Return [x, y] of the center of cell containing provided text 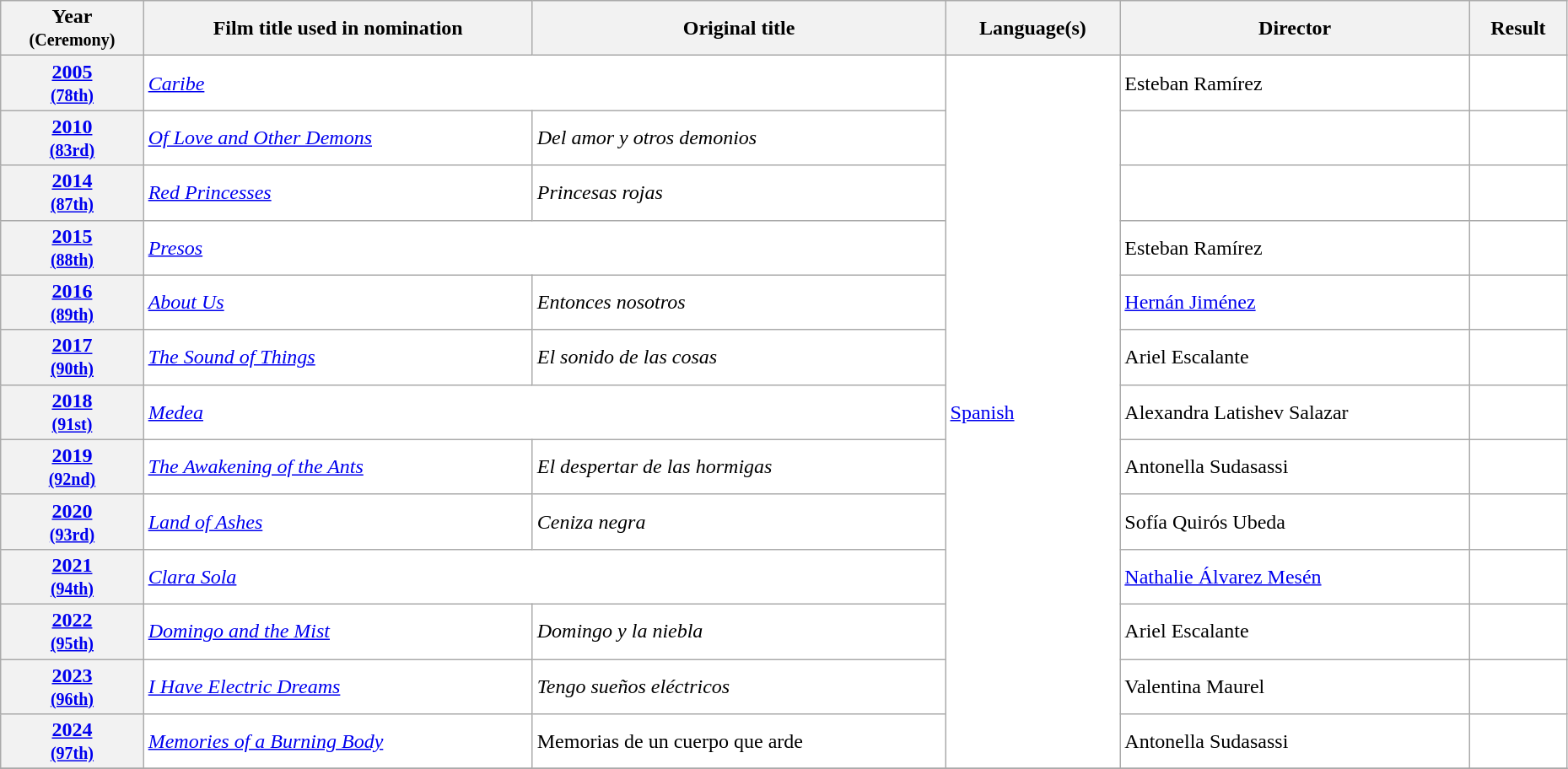
Alexandra Latishev Salazar [1296, 411]
Nathalie Álvarez Mesén [1296, 577]
Original title [739, 29]
2019(92nd) [73, 467]
Hernán Jiménez [1296, 302]
Year(Ceremony) [73, 29]
Presos [545, 248]
Del amor y otros demonios [739, 138]
2022(95th) [73, 631]
Director [1296, 29]
Memories of a Burning Body [337, 742]
2015(88th) [73, 248]
2023(96th) [73, 686]
About Us [337, 302]
2018(91st) [73, 411]
I Have Electric Dreams [337, 686]
Sofía Quirós Ubeda [1296, 521]
Land of Ashes [337, 521]
2010(83rd) [73, 138]
Medea [545, 411]
2017(90th) [73, 358]
Caribe [545, 83]
Tengo sueños eléctricos [739, 686]
Clara Sola [545, 577]
Of Love and Other Demons [337, 138]
Memorias de un cuerpo que arde [739, 742]
2020(93rd) [73, 521]
2014(87th) [73, 192]
Result [1518, 29]
2016(89th) [73, 302]
Domingo y la niebla [739, 631]
The Awakening of the Ants [337, 467]
Princesas rojas [739, 192]
Entonces nosotros [739, 302]
2024(97th) [73, 742]
2005(78th) [73, 83]
Valentina Maurel [1296, 686]
2021(94th) [73, 577]
El sonido de las cosas [739, 358]
Film title used in nomination [337, 29]
Domingo and the Mist [337, 631]
The Sound of Things [337, 358]
Red Princesses [337, 192]
Language(s) [1032, 29]
Spanish [1032, 412]
Ceniza negra [739, 521]
El despertar de las hormigas [739, 467]
